Detect which cell encompasses the target text, then output its [X, Y] center coordinate. 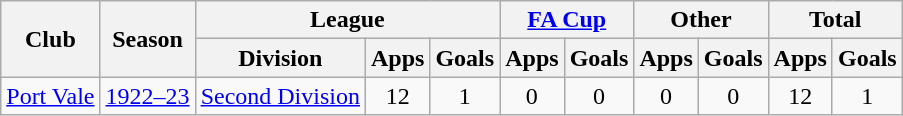
Season [148, 39]
1922–23 [148, 96]
Port Vale [50, 96]
League [348, 20]
Total [835, 20]
Division [280, 58]
Second Division [280, 96]
FA Cup [567, 20]
Club [50, 39]
Other [701, 20]
